Find where the given text appears and provide that cell's center as (x, y) coordinate. 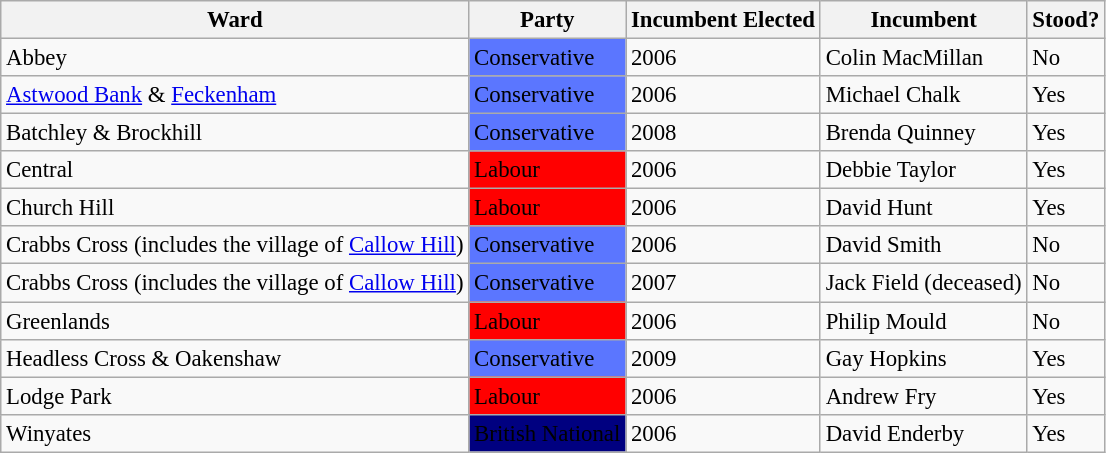
Greenlands (235, 321)
Batchley & Brockhill (235, 133)
David Smith (924, 245)
Party (548, 20)
Jack Field (deceased) (924, 283)
British National (548, 433)
Ward (235, 20)
David Hunt (924, 208)
Philip Mould (924, 321)
Colin MacMillan (924, 58)
Michael Chalk (924, 95)
2007 (724, 283)
Headless Cross & Oakenshaw (235, 358)
Winyates (235, 433)
Gay Hopkins (924, 358)
Lodge Park (235, 396)
Central (235, 170)
Debbie Taylor (924, 170)
David Enderby (924, 433)
Incumbent Elected (724, 20)
Church Hill (235, 208)
Andrew Fry (924, 396)
Brenda Quinney (924, 133)
2008 (724, 133)
2009 (724, 358)
Abbey (235, 58)
Incumbent (924, 20)
Stood? (1066, 20)
Astwood Bank & Feckenham (235, 95)
